Provide the (X, Y) coordinate of the cell's center where the given text is located.  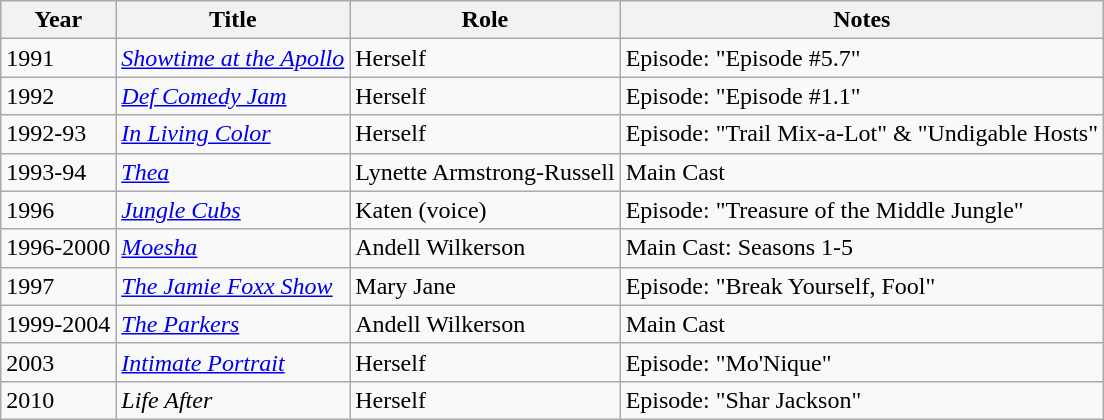
The Parkers (233, 324)
Episode: "Break Yourself, Fool" (862, 286)
Moesha (233, 248)
2003 (58, 362)
Main Cast: Seasons 1-5 (862, 248)
1991 (58, 58)
1997 (58, 286)
2010 (58, 400)
Life After (233, 400)
Episode: "Shar Jackson" (862, 400)
Episode: "Mo'Nique" (862, 362)
1993-94 (58, 172)
Showtime at the Apollo (233, 58)
Intimate Portrait (233, 362)
1996 (58, 210)
Def Comedy Jam (233, 96)
Katen (voice) (485, 210)
Thea (233, 172)
The Jamie Foxx Show (233, 286)
1992-93 (58, 134)
Episode: "Trail Mix-a-Lot" & "Undigable Hosts" (862, 134)
In Living Color (233, 134)
Jungle Cubs (233, 210)
Year (58, 20)
1996-2000 (58, 248)
Episode: "Episode #1.1" (862, 96)
Episode: "Treasure of the Middle Jungle" (862, 210)
1999-2004 (58, 324)
Title (233, 20)
Mary Jane (485, 286)
Notes (862, 20)
Role (485, 20)
Episode: "Episode #5.7" (862, 58)
1992 (58, 96)
Lynette Armstrong-Russell (485, 172)
